For the text-containing cell, return its midpoint in [X, Y] coordinate format. 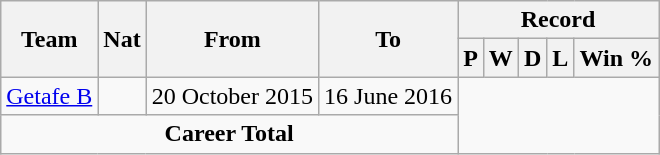
Getafe B [50, 96]
16 June 2016 [388, 96]
Record [558, 20]
Career Total [230, 134]
L [560, 58]
20 October 2015 [232, 96]
D [532, 58]
P [471, 58]
W [500, 58]
Team [50, 39]
Nat [122, 39]
To [388, 39]
From [232, 39]
Win % [616, 58]
